Output the (x, y) coordinate of the center of the cell containing the given text.  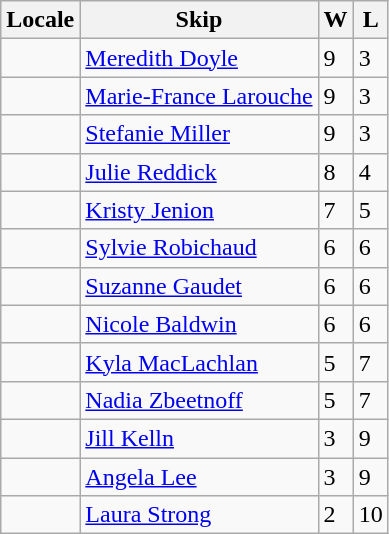
W (336, 20)
4 (370, 172)
Nicole Baldwin (199, 324)
8 (336, 172)
L (370, 20)
Jill Kelln (199, 438)
10 (370, 515)
2 (336, 515)
Meredith Doyle (199, 58)
Kristy Jenion (199, 210)
Stefanie Miller (199, 134)
Kyla MacLachlan (199, 362)
Laura Strong (199, 515)
Skip (199, 20)
Angela Lee (199, 477)
Nadia Zbeetnoff (199, 400)
Suzanne Gaudet (199, 286)
Sylvie Robichaud (199, 248)
Julie Reddick (199, 172)
Locale (40, 20)
Marie-France Larouche (199, 96)
